Extract the (X, Y) coordinate from the center of the cell holding the provided text.  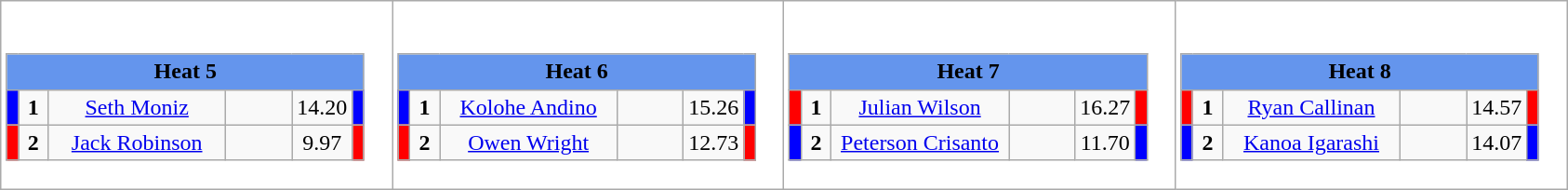
Seth Moniz (138, 107)
11.70 (1105, 142)
Heat 6 1 Kolohe Andino 15.26 2 Owen Wright 12.73 (588, 95)
14.57 (1497, 107)
Heat 5 1 Seth Moniz 14.20 2 Jack Robinson 9.97 (197, 95)
Heat 6 (577, 72)
Heat 5 (185, 72)
Owen Wright (528, 142)
Heat 7 (968, 72)
16.27 (1105, 107)
Ryan Callinan (1311, 107)
14.20 (322, 107)
Heat 8 1 Ryan Callinan 14.57 2 Kanoa Igarashi 14.07 (1371, 95)
Peterson Crisanto (921, 142)
12.73 (714, 142)
15.26 (714, 107)
Heat 8 (1360, 72)
Jack Robinson (138, 142)
14.07 (1497, 142)
Kolohe Andino (528, 107)
9.97 (322, 142)
Julian Wilson (921, 107)
Heat 7 1 Julian Wilson 16.27 2 Peterson Crisanto 11.70 (980, 95)
Kanoa Igarashi (1311, 142)
